Identify which cell holds the provided text, then report its (x, y) central coordinate. 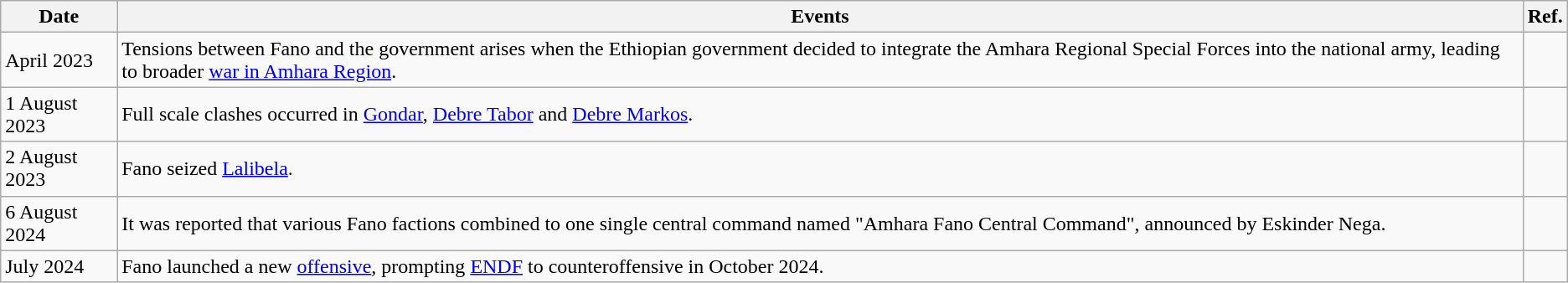
It was reported that various Fano factions combined to one single central command named "Amhara Fano Central Command", announced by Eskinder Nega. (820, 223)
Date (59, 17)
2 August 2023 (59, 169)
Events (820, 17)
Fano launched a new offensive, prompting ENDF to counteroffensive in October 2024. (820, 266)
April 2023 (59, 60)
Full scale clashes occurred in Gondar, Debre Tabor and Debre Markos. (820, 114)
Ref. (1545, 17)
6 August 2024 (59, 223)
Fano seized Lalibela. (820, 169)
1 August 2023 (59, 114)
July 2024 (59, 266)
